Detect which cell encompasses the target text, then output its [X, Y] center coordinate. 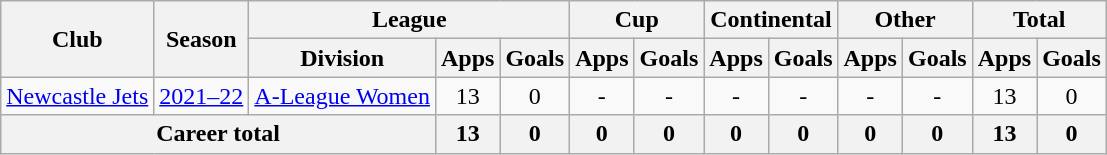
A-League Women [342, 96]
Division [342, 58]
Club [78, 39]
Continental [771, 20]
Total [1039, 20]
League [410, 20]
Newcastle Jets [78, 96]
Career total [218, 134]
Other [905, 20]
2021–22 [202, 96]
Season [202, 39]
Cup [637, 20]
